Return the [X, Y] coordinate for the center point of the cell that contains the specified text.  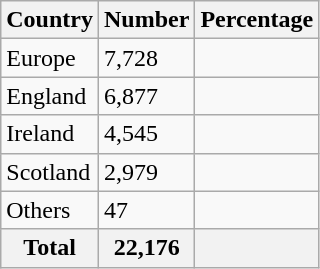
Scotland [50, 172]
Others [50, 210]
2,979 [146, 172]
47 [146, 210]
Europe [50, 58]
England [50, 96]
Country [50, 20]
22,176 [146, 248]
6,877 [146, 96]
Total [50, 248]
4,545 [146, 134]
Number [146, 20]
Ireland [50, 134]
7,728 [146, 58]
Percentage [257, 20]
